Provide the [X, Y] coordinate of the cell's center where the given text is located.  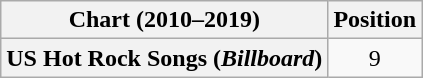
Position [375, 20]
US Hot Rock Songs (Billboard) [164, 58]
9 [375, 58]
Chart (2010–2019) [164, 20]
